Locate the cell with the specified text and output its (x, y) center coordinate. 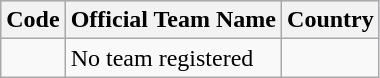
Country (331, 20)
No team registered (173, 58)
Official Team Name (173, 20)
Code (33, 20)
